Return the (X, Y) coordinate for the center point of the cell that contains the specified text.  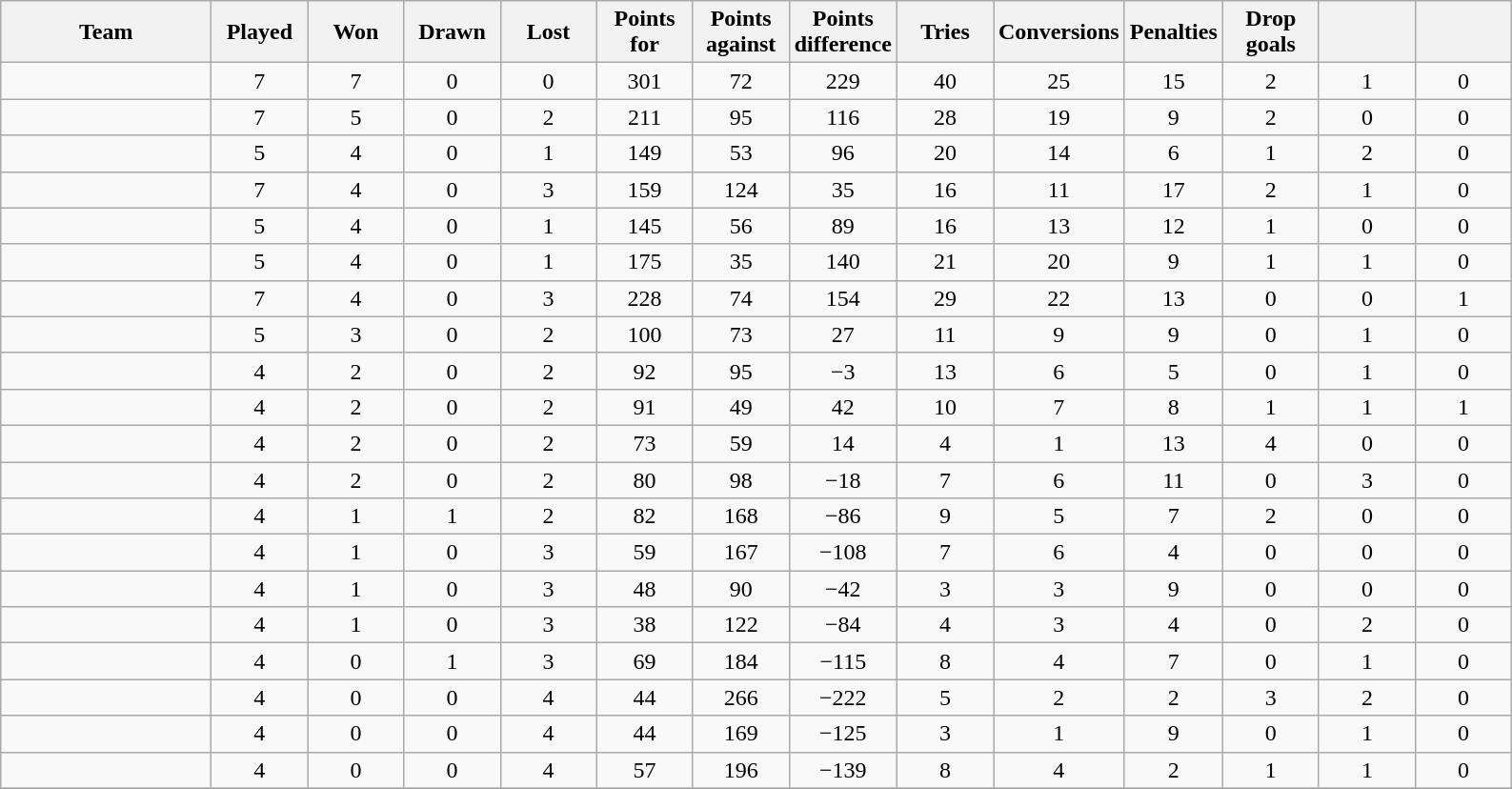
17 (1174, 190)
168 (741, 516)
15 (1174, 81)
10 (945, 407)
175 (644, 262)
40 (945, 81)
89 (842, 226)
Team (107, 32)
140 (842, 262)
80 (644, 479)
154 (842, 298)
27 (842, 334)
159 (644, 190)
69 (644, 661)
Pointsdifference (842, 32)
Drop goals (1271, 32)
25 (1058, 81)
145 (644, 226)
Conversions (1058, 32)
28 (945, 117)
−222 (842, 698)
Drawn (452, 32)
−42 (842, 589)
169 (741, 734)
Lost (549, 32)
−18 (842, 479)
184 (741, 661)
92 (644, 371)
−3 (842, 371)
Penalties (1174, 32)
Played (259, 32)
−125 (842, 734)
Tries (945, 32)
301 (644, 81)
Pointsagainst (741, 32)
98 (741, 479)
Won (356, 32)
19 (1058, 117)
91 (644, 407)
74 (741, 298)
38 (644, 625)
53 (741, 153)
266 (741, 698)
−115 (842, 661)
Pointsfor (644, 32)
229 (842, 81)
90 (741, 589)
72 (741, 81)
228 (644, 298)
124 (741, 190)
−108 (842, 553)
12 (1174, 226)
29 (945, 298)
−139 (842, 770)
196 (741, 770)
167 (741, 553)
49 (741, 407)
82 (644, 516)
122 (741, 625)
48 (644, 589)
22 (1058, 298)
116 (842, 117)
−84 (842, 625)
149 (644, 153)
−86 (842, 516)
57 (644, 770)
211 (644, 117)
96 (842, 153)
56 (741, 226)
21 (945, 262)
42 (842, 407)
100 (644, 334)
